Return (x, y) of the center of cell containing provided text 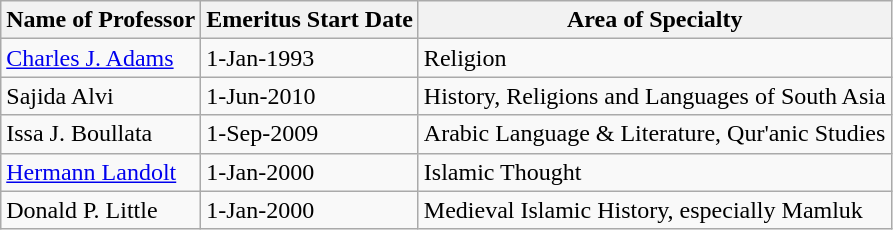
Area of Specialty (654, 20)
Name of Professor (101, 20)
Charles J. Adams (101, 58)
Emeritus Start Date (310, 20)
Sajida Alvi (101, 96)
Islamic Thought (654, 172)
Hermann Landolt (101, 172)
Religion (654, 58)
Donald P. Little (101, 210)
Medieval Islamic History, especially Mamluk (654, 210)
Arabic Language & Literature, Qur'anic Studies (654, 134)
1-Jan-1993 (310, 58)
History, Religions and Languages of South Asia (654, 96)
Issa J. Boullata (101, 134)
1-Sep-2009 (310, 134)
1-Jun-2010 (310, 96)
